Identify which cell holds the provided text, then report its [x, y] central coordinate. 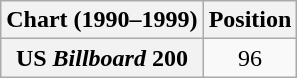
US Billboard 200 [102, 58]
Position [250, 20]
Chart (1990–1999) [102, 20]
96 [250, 58]
